Locate the cell with the specified text and output its [X, Y] center coordinate. 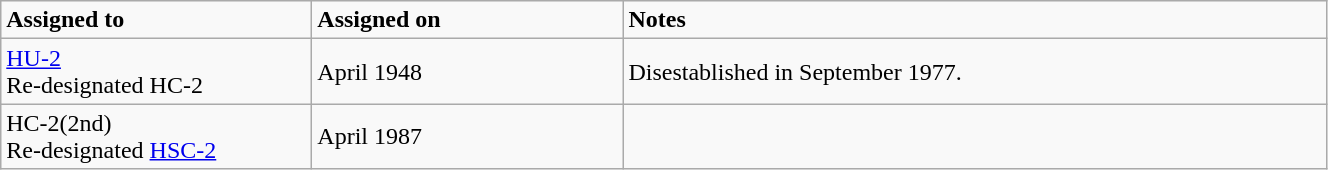
Assigned on [468, 20]
April 1948 [468, 72]
HC-2(2nd)Re-designated HSC-2 [156, 136]
Assigned to [156, 20]
April 1987 [468, 136]
Notes [975, 20]
Disestablished in September 1977. [975, 72]
HU-2Re-designated HC-2 [156, 72]
